Extract the (x, y) coordinate from the center of the cell holding the provided text.  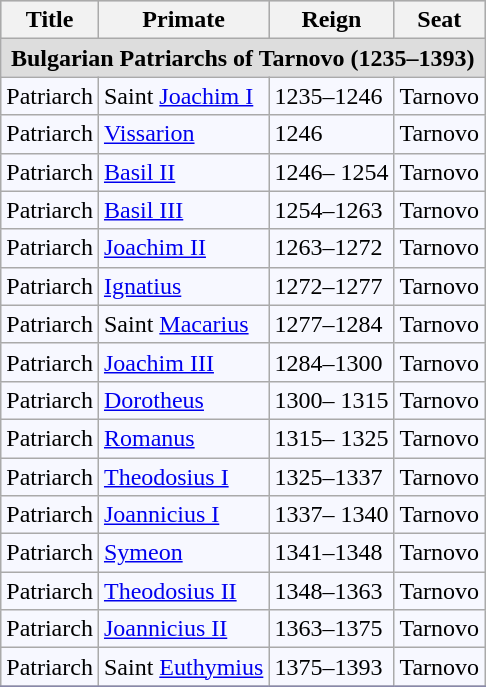
1337– 1340 (332, 515)
1348–1363 (332, 591)
1254–1263 (332, 210)
Theodosius I (183, 477)
Title (50, 20)
1277–1284 (332, 324)
Joannicius II (183, 629)
1272–1277 (332, 286)
1363–1375 (332, 629)
Dorotheus (183, 400)
Basil III (183, 210)
Ignatius (183, 286)
1300– 1315 (332, 400)
Joachim III (183, 362)
Seat (440, 20)
Reign (332, 20)
Bulgarian Patriarchs of Tarnovo (1235–1393) (243, 58)
1246 (332, 134)
Romanus (183, 438)
Vissarion (183, 134)
Symeon (183, 553)
Saint Euthymius (183, 667)
Joannicius I (183, 515)
1235–1246 (332, 96)
Basil II (183, 172)
1315– 1325 (332, 438)
Saint Macarius (183, 324)
1341–1348 (332, 553)
1325–1337 (332, 477)
Joachim II (183, 248)
1246– 1254 (332, 172)
Saint Joachim I (183, 96)
1263–1272 (332, 248)
Primate (183, 20)
1375–1393 (332, 667)
Theodosius II (183, 591)
1284–1300 (332, 362)
